From the cell containing the given text, extract its center point as [X, Y] coordinate. 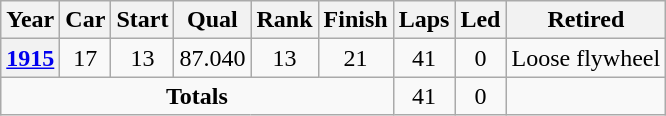
Finish [356, 20]
Loose flywheel [586, 58]
Led [480, 20]
Car [86, 20]
Start [142, 20]
Year [30, 20]
Qual [212, 20]
21 [356, 58]
17 [86, 58]
Laps [424, 20]
Totals [197, 96]
1915 [30, 58]
Rank [284, 20]
Retired [586, 20]
87.040 [212, 58]
